Output the (X, Y) coordinate of the center of the cell containing the given text.  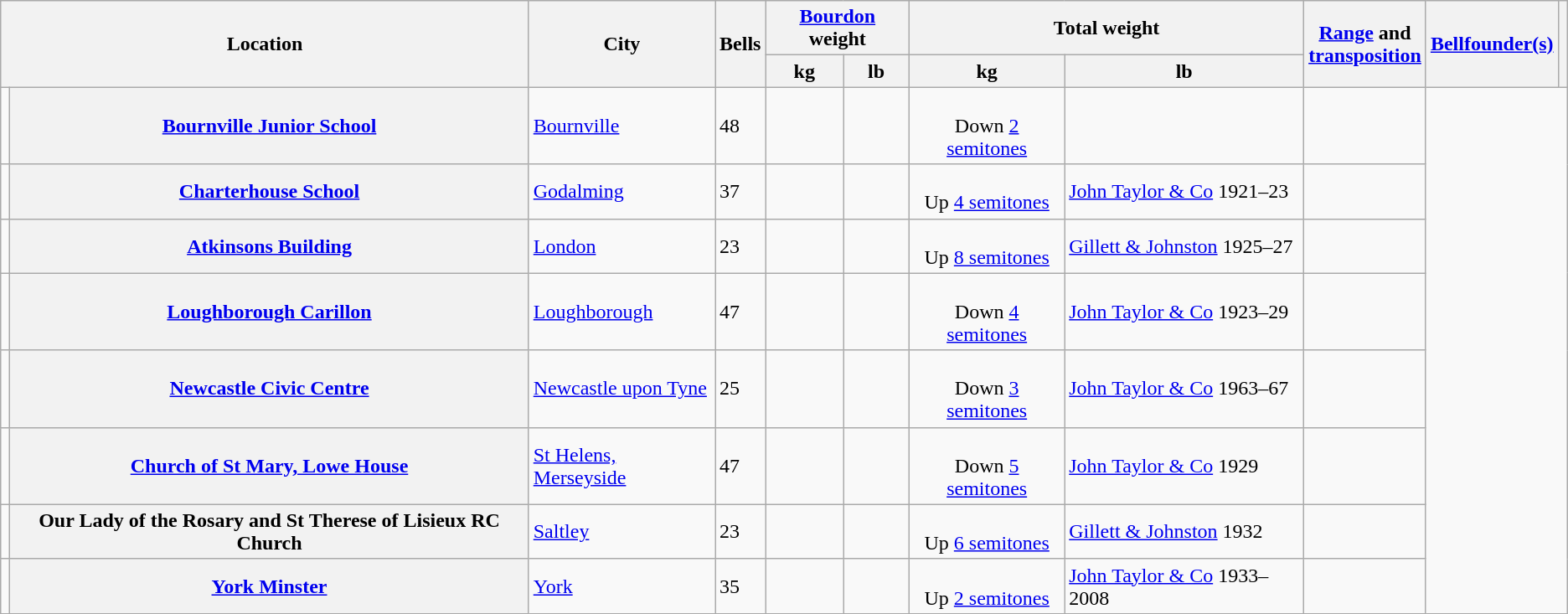
John Taylor & Co 1933–2008 (1184, 586)
Atkinsons Building (270, 246)
John Taylor & Co 1923–29 (1184, 312)
Charterhouse School (270, 191)
Loughborough Carillon (270, 312)
Loughborough (622, 312)
Bourdon weight (838, 28)
Godalming (622, 191)
Up 6 semitones (987, 531)
Saltley (622, 531)
Gillett & Johnston 1925–27 (1184, 246)
Our Lady of the Rosary and St Therese of Lisieux RC Church (270, 531)
48 (740, 126)
Gillett & Johnston 1932 (1184, 531)
York Minster (270, 586)
Down 4 semitones (987, 312)
St Helens, Merseyside (622, 466)
Bells (740, 44)
Bellfounder(s) (1492, 44)
Up 8 semitones (987, 246)
City (622, 44)
Total weight (1107, 28)
Newcastle upon Tyne (622, 389)
Newcastle Civic Centre (270, 389)
Location (265, 44)
Up 4 semitones (987, 191)
35 (740, 586)
Up 2 semitones (987, 586)
John Taylor & Co 1929 (1184, 466)
Bournville (622, 126)
John Taylor & Co 1963–67 (1184, 389)
37 (740, 191)
York (622, 586)
Down 5 semitones (987, 466)
Down 2 semitones (987, 126)
25 (740, 389)
Bournville Junior School (270, 126)
Down 3 semitones (987, 389)
Church of St Mary, Lowe House (270, 466)
Range andtransposition (1365, 44)
London (622, 246)
John Taylor & Co 1921–23 (1184, 191)
